Find where the given text appears and provide that cell's center as [X, Y] coordinate. 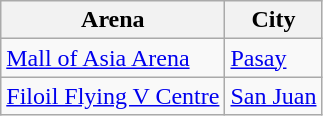
Arena [113, 20]
City [274, 20]
San Juan [274, 96]
Mall of Asia Arena [113, 58]
Filoil Flying V Centre [113, 96]
Pasay [274, 58]
